From the cell containing the given text, extract its center point as [x, y] coordinate. 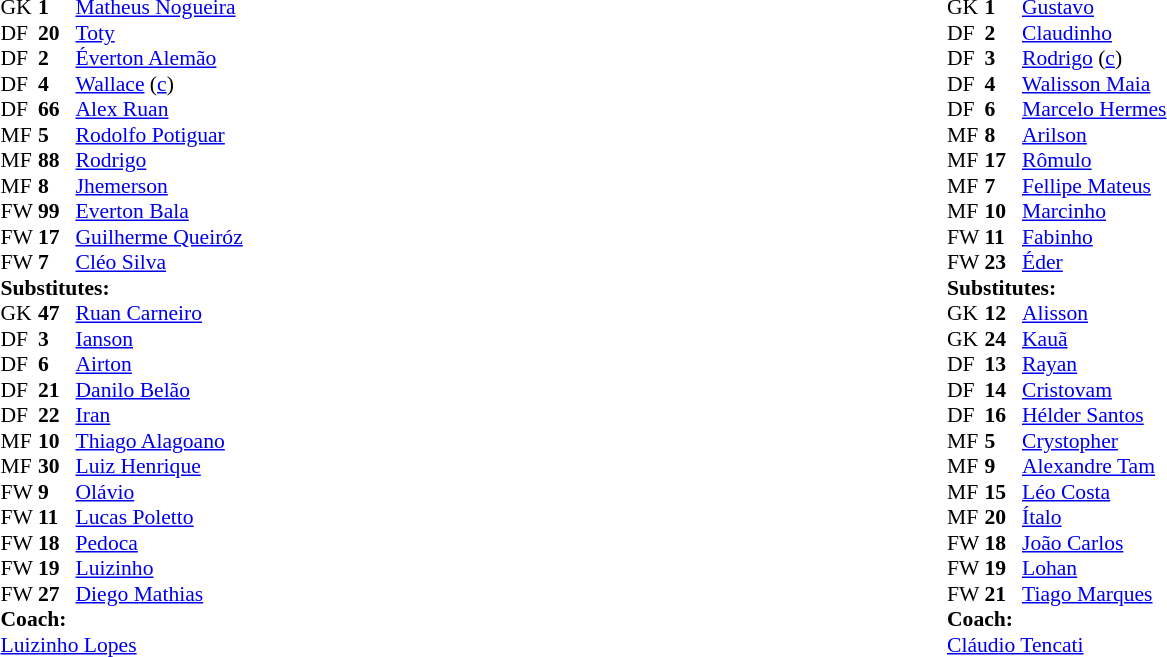
Diego Mathias [160, 594]
Arilson [1094, 135]
Éverton Alemão [160, 59]
Marcinho [1094, 211]
16 [1003, 415]
Ruan Carneiro [160, 313]
Kauã [1094, 339]
Ianson [160, 339]
Fabinho [1094, 237]
Claudinho [1094, 33]
João Carlos [1094, 543]
Thiago Alagoano [160, 441]
47 [57, 313]
Airton [160, 365]
27 [57, 594]
Hélder Santos [1094, 415]
Fellipe Mateus [1094, 186]
Danilo Belão [160, 390]
Wallace (c) [160, 84]
Jhemerson [160, 186]
Luizinho [160, 569]
Rômulo [1094, 161]
Everton Bala [160, 211]
23 [1003, 263]
22 [57, 415]
Luiz Henrique [160, 467]
Lohan [1094, 569]
Walisson Maia [1094, 84]
Ítalo [1094, 517]
24 [1003, 339]
Toty [160, 33]
99 [57, 211]
Iran [160, 415]
Lucas Poletto [160, 517]
13 [1003, 365]
15 [1003, 492]
Guilherme Queiróz [160, 237]
Alisson [1094, 313]
Rodolfo Potiguar [160, 135]
Éder [1094, 263]
Alex Ruan [160, 109]
Pedoca [160, 543]
Cristovam [1094, 390]
30 [57, 467]
Olávio [160, 492]
Léo Costa [1094, 492]
Alexandre Tam [1094, 467]
Rodrigo [160, 161]
Marcelo Hermes [1094, 109]
14 [1003, 390]
66 [57, 109]
Cléo Silva [160, 263]
Crystopher [1094, 441]
Rodrigo (c) [1094, 59]
Rayan [1094, 365]
88 [57, 161]
12 [1003, 313]
Tiago Marques [1094, 594]
